Determine the (X, Y) coordinate at the center of the cell enclosing the given text.  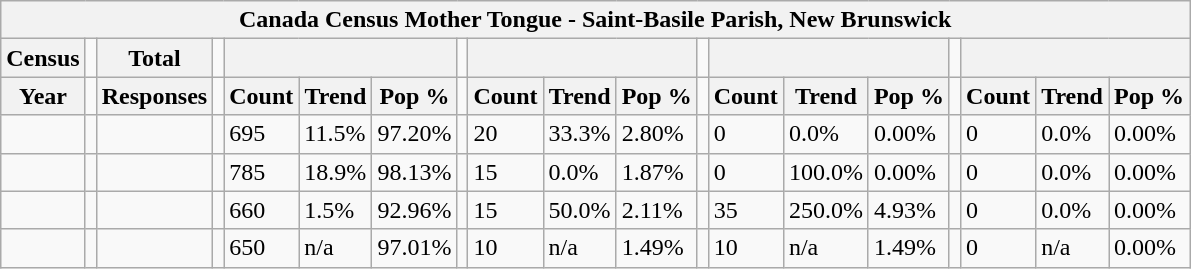
4.93% (908, 210)
1.5% (336, 210)
33.3% (580, 134)
660 (262, 210)
695 (262, 134)
Canada Census Mother Tongue - Saint-Basile Parish, New Brunswick (596, 20)
2.80% (656, 134)
2.11% (656, 210)
250.0% (826, 210)
11.5% (336, 134)
20 (506, 134)
Responses (154, 96)
50.0% (580, 210)
Census (43, 58)
35 (746, 210)
18.9% (336, 172)
92.96% (414, 210)
1.87% (656, 172)
97.20% (414, 134)
650 (262, 248)
Year (43, 96)
97.01% (414, 248)
Total (154, 58)
98.13% (414, 172)
785 (262, 172)
100.0% (826, 172)
